Extract the (x, y) coordinate from the center of the cell holding the provided text.  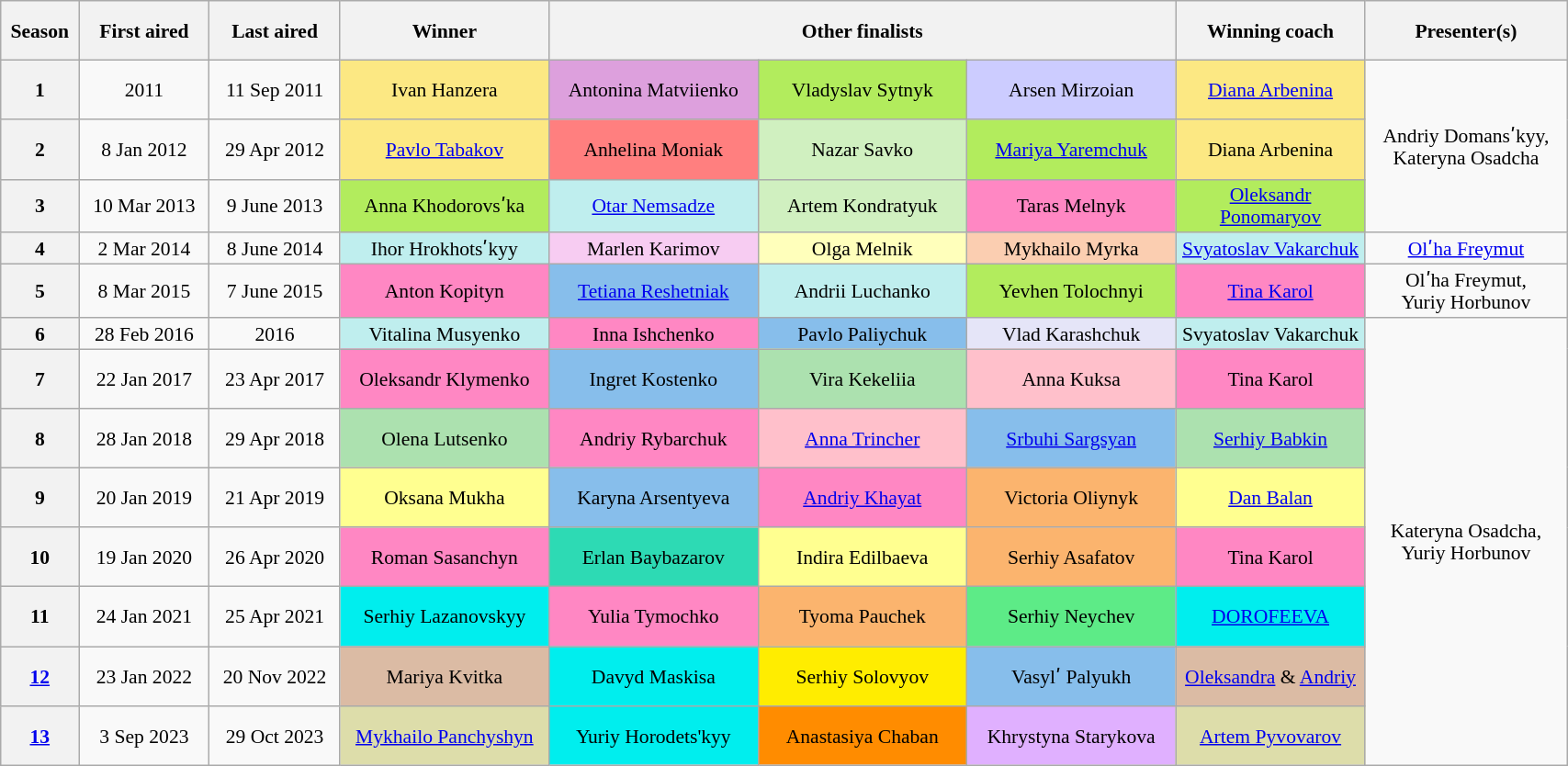
12 (40, 676)
Tyoma Pauchek (862, 617)
8 Mar 2015 (144, 291)
Ingret Kostenko (654, 378)
Erlan Baybazarov (654, 557)
22 Jan 2017 (144, 378)
Olga Melnik (862, 249)
29 Apr 2018 (275, 439)
Serhiy Babkin (1270, 439)
29 Apr 2012 (275, 151)
Serhiy Solovyov (862, 676)
Vladyslav Sytnyk (862, 90)
Yulia Tymochko (654, 617)
Nazar Savko (862, 151)
1 (40, 90)
Olʹha Freymut,Yuriy Horbunov (1466, 291)
Olʹha Freymut (1466, 249)
Tetiana Reshetniak (654, 291)
Mykhailo Myrka (1071, 249)
29 Oct 2023 (275, 737)
Olena Lutsenko (445, 439)
Anna Trincher (862, 439)
10 (40, 557)
Vlad Karashchuk (1071, 333)
6 (40, 333)
Oleksandr Ponomaryov (1270, 206)
Marlen Karimov (654, 249)
21 Apr 2019 (275, 498)
Oksana Mukha (445, 498)
Victoria Oliynyk (1071, 498)
Pavlo Tabakov (445, 151)
2 Mar 2014 (144, 249)
Oleksandra & Andriy (1270, 676)
Andriy Domansʹkyy,Kateryna Osadcha (1466, 147)
Anastasiya Chaban (862, 737)
10 Mar 2013 (144, 206)
7 June 2015 (275, 291)
8 Jan 2012 (144, 151)
Vira Kekeliia (862, 378)
Winning coach (1270, 31)
First aired (144, 31)
Anna Kuksa (1071, 378)
Arsen Mirzoian (1071, 90)
Mariya Kvitka (445, 676)
Antonina Matviienko (654, 90)
3 Sep 2023 (144, 737)
Mariya Yaremchuk (1071, 151)
Inna Ishchenko (654, 333)
5 (40, 291)
Roman Sasanchyn (445, 557)
Otar Nemsadze (654, 206)
Other finalists (863, 31)
Ihor Hrokhotsʹkyy (445, 249)
4 (40, 249)
Khrystyna Starykova (1071, 737)
8 (40, 439)
20 Jan 2019 (144, 498)
Srbuhi Sargsyan (1071, 439)
19 Jan 2020 (144, 557)
11 Sep 2011 (275, 90)
Pavlo Paliychuk (862, 333)
11 (40, 617)
Serhiy Asafatov (1071, 557)
Dan Balan (1270, 498)
9 (40, 498)
2011 (144, 90)
Oleksandr Klymenko (445, 378)
Anhelina Moniak (654, 151)
26 Apr 2020 (275, 557)
13 (40, 737)
Andriy Rybarchuk (654, 439)
Vasylʹ Palyukh (1071, 676)
Andrii Luchanko (862, 291)
Last aired (275, 31)
25 Apr 2021 (275, 617)
Andriy Khayat (862, 498)
Davyd Maskisa (654, 676)
Winner (445, 31)
23 Apr 2017 (275, 378)
9 June 2013 (275, 206)
Serhiy Lazanovskyy (445, 617)
8 June 2014 (275, 249)
Karyna Arsentyeva (654, 498)
3 (40, 206)
Artem Kondratyuk (862, 206)
23 Jan 2022 (144, 676)
Artem Pyvovarov (1270, 737)
2 (40, 151)
20 Nov 2022 (275, 676)
28 Jan 2018 (144, 439)
Season (40, 31)
Ivan Hanzera (445, 90)
Taras Melnyk (1071, 206)
DOROFEEVA (1270, 617)
7 (40, 378)
Indira Edilbaeva (862, 557)
Vitalina Musyenko (445, 333)
Yevhen Tolochnyi (1071, 291)
Kateryna Osadcha,Yuriy Horbunov (1466, 542)
Mykhailo Panchyshyn (445, 737)
2016 (275, 333)
Anton Kopityn (445, 291)
Yuriy Horodets'kyy (654, 737)
Anna Khodorovsʹka (445, 206)
28 Feb 2016 (144, 333)
24 Jan 2021 (144, 617)
Serhiy Neychev (1071, 617)
Presenter(s) (1466, 31)
